Output the (X, Y) coordinate of the center of the cell containing the given text.  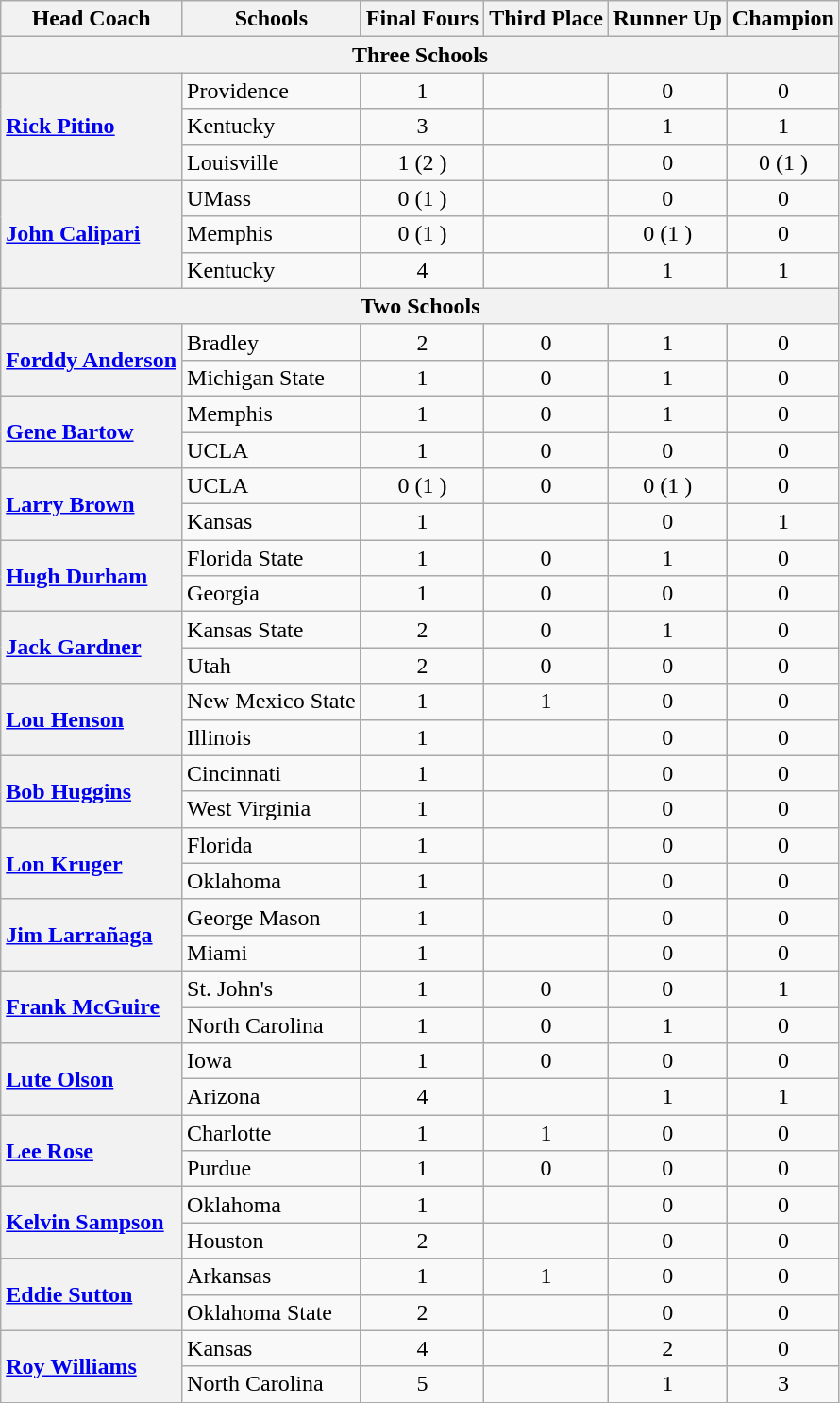
Lee Rose (92, 1151)
George Mason (272, 917)
Iowa (272, 1061)
New Mexico State (272, 701)
Providence (272, 91)
Utah (272, 666)
Arizona (272, 1097)
Three Schools (421, 55)
Lute Olson (92, 1079)
Roy Williams (92, 1366)
St. John's (272, 989)
Eddie Sutton (92, 1294)
Kansas State (272, 630)
Larry Brown (92, 504)
Lon Kruger (92, 863)
Illinois (272, 737)
Schools (272, 19)
Purdue (272, 1169)
Florida State (272, 558)
Kelvin Sampson (92, 1223)
Georgia (272, 594)
Jim Larrañaga (92, 935)
Bob Huggins (92, 791)
Forddy Anderson (92, 360)
John Calipari (92, 234)
Louisville (272, 162)
Charlotte (272, 1133)
Two Schools (421, 306)
Runner Up (667, 19)
Champion (783, 19)
UMass (272, 198)
Oklahoma State (272, 1312)
Third Place (546, 19)
Frank McGuire (92, 1006)
Miami (272, 953)
Michigan State (272, 378)
Florida (272, 845)
Hugh Durham (92, 576)
Arkansas (272, 1276)
Houston (272, 1241)
Lou Henson (92, 719)
Head Coach (92, 19)
Jack Gardner (92, 648)
5 (422, 1384)
Rick Pitino (92, 127)
West Virginia (272, 809)
Cincinnati (272, 773)
Bradley (272, 342)
1 (2 ) (422, 162)
Gene Bartow (92, 431)
Final Fours (422, 19)
